Scan for the cell matching the given text and deliver its (X, Y) coordinate at center. 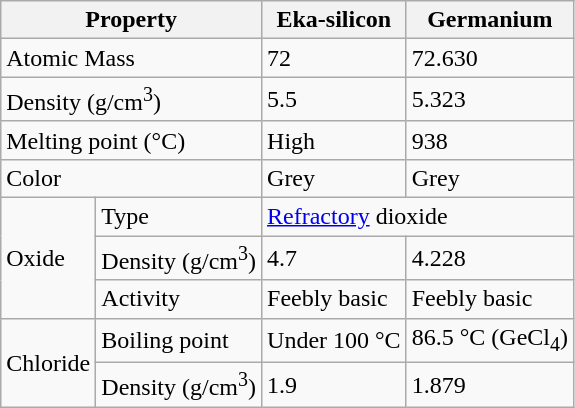
Activity (179, 299)
Atomic Mass (132, 58)
86.5 °C (GeCl4) (490, 340)
1.9 (334, 386)
5.5 (334, 100)
Melting point (°C) (132, 140)
High (334, 140)
5.323 (490, 100)
Germanium (490, 20)
Eka-silicon (334, 20)
72.630 (490, 58)
Refractory dioxide (418, 217)
4.7 (334, 258)
Boiling point (179, 340)
1.879 (490, 386)
Type (179, 217)
938 (490, 140)
Oxide (48, 258)
72 (334, 58)
Chloride (48, 362)
Color (132, 178)
Property (132, 20)
4.228 (490, 258)
Under 100 °C (334, 340)
